Extract the (x, y) coordinate from the center of the cell holding the provided text.  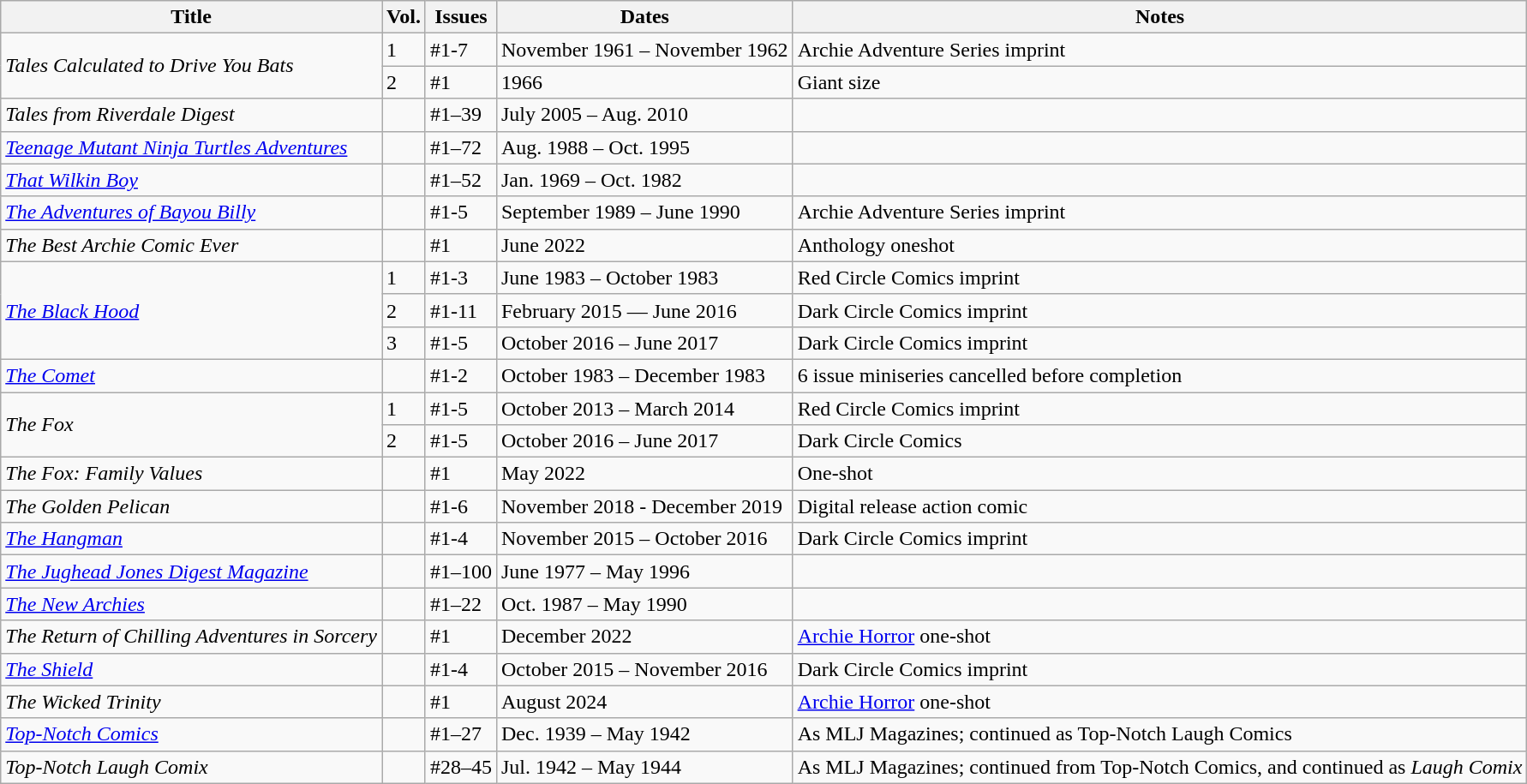
August 2024 (644, 702)
Title (192, 17)
July 2005 – Aug. 2010 (644, 115)
September 1989 – June 1990 (644, 212)
Jul. 1942 – May 1944 (644, 767)
Dates (644, 17)
Teenage Mutant Ninja Turtles Adventures (192, 147)
The Adventures of Bayou Billy (192, 212)
Tales Calculated to Drive You Bats (192, 66)
The Golden Pelican (192, 506)
Issues (461, 17)
6 issue miniseries cancelled before completion (1160, 375)
Dark Circle Comics (1160, 441)
Giant size (1160, 82)
#1-3 (461, 278)
Dec. 1939 – May 1942 (644, 734)
The Hangman (192, 539)
As MLJ Magazines; continued from Top-Notch Comics, and continued as Laugh Comix (1160, 767)
Tales from Riverdale Digest (192, 115)
November 2015 – October 2016 (644, 539)
#1-2 (461, 375)
The New Archies (192, 604)
Jan. 1969 – Oct. 1982 (644, 180)
#1–52 (461, 180)
November 2018 - December 2019 (644, 506)
The Comet (192, 375)
Notes (1160, 17)
October 2015 – November 2016 (644, 669)
The Return of Chilling Adventures in Sorcery (192, 637)
October 1983 – December 1983 (644, 375)
The Best Archie Comic Ever (192, 245)
The Black Hood (192, 310)
One-shot (1160, 474)
The Shield (192, 669)
The Jughead Jones Digest Magazine (192, 572)
October 2013 – March 2014 (644, 409)
February 2015 — June 2016 (644, 310)
3 (404, 343)
June 2022 (644, 245)
June 1977 – May 1996 (644, 572)
#1-6 (461, 506)
That Wilkin Boy (192, 180)
#1-7 (461, 50)
#1–27 (461, 734)
The Fox (192, 425)
The Fox: Family Values (192, 474)
#1–22 (461, 604)
Aug. 1988 – Oct. 1995 (644, 147)
November 1961 – November 1962 (644, 50)
Anthology oneshot (1160, 245)
Top-Notch Laugh Comix (192, 767)
Vol. (404, 17)
#1–72 (461, 147)
1966 (644, 82)
#1–100 (461, 572)
#1-11 (461, 310)
December 2022 (644, 637)
Top-Notch Comics (192, 734)
Digital release action comic (1160, 506)
The Wicked Trinity (192, 702)
June 1983 – October 1983 (644, 278)
May 2022 (644, 474)
As MLJ Magazines; continued as Top-Notch Laugh Comics (1160, 734)
#1–39 (461, 115)
#28–45 (461, 767)
Oct. 1987 – May 1990 (644, 604)
